Determine the (x, y) coordinate at the center of the cell enclosing the given text.  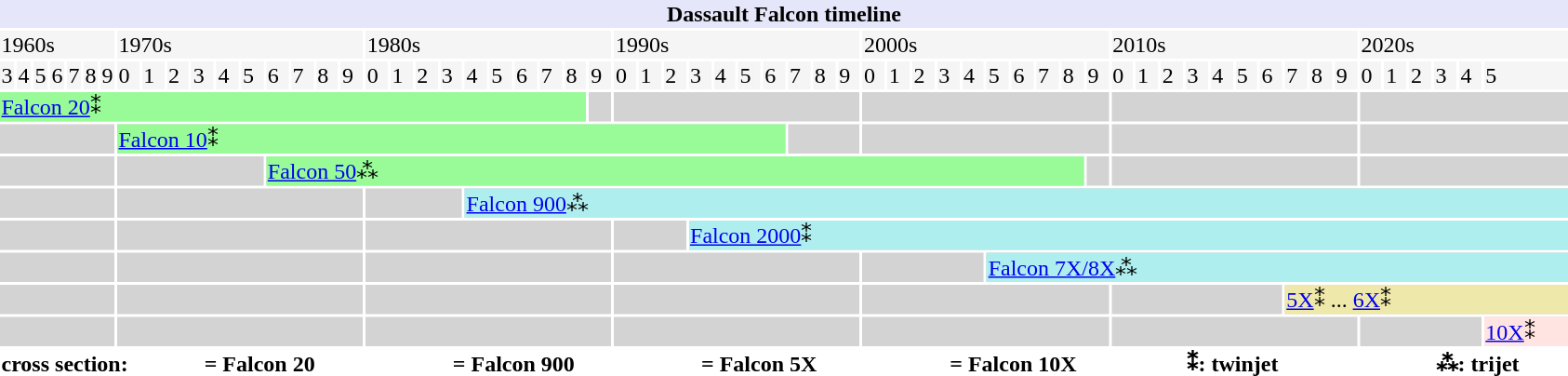
Falcon 2000⁑ (1129, 235)
Falcon 7X/8X⁂ (1278, 268)
2000s (986, 45)
Falcon 10⁑ (451, 140)
2020s (1464, 45)
1960s (58, 45)
1980s (488, 45)
10X⁑ (1526, 331)
Falcon 50⁂ (675, 171)
5X⁑ ... 6X⁑ (1427, 300)
Dassault Falcon timeline (784, 14)
Falcon 20⁑ (294, 107)
1990s (737, 45)
Falcon 900⁂ (1017, 203)
2010s (1234, 45)
1970s (240, 45)
